Capture the cell that displays the provided text and extract its (x, y) central coordinate. 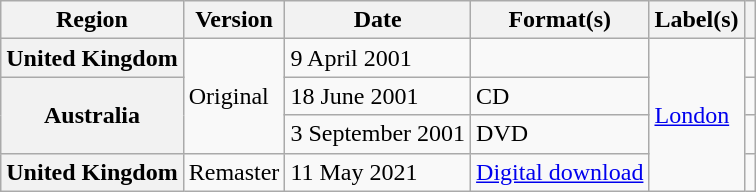
Digital download (560, 172)
London (696, 115)
Remaster (234, 172)
Date (378, 20)
3 September 2001 (378, 134)
DVD (560, 134)
Original (234, 96)
9 April 2001 (378, 58)
Format(s) (560, 20)
18 June 2001 (378, 96)
Version (234, 20)
Region (92, 20)
Australia (92, 115)
11 May 2021 (378, 172)
CD (560, 96)
Label(s) (696, 20)
